Return the [X, Y] coordinate for the center point of the cell that contains the specified text.  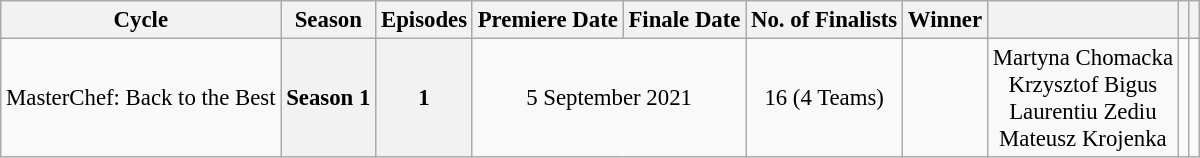
16 (4 Teams) [824, 98]
5 September 2021 [608, 98]
Season 1 [328, 98]
Finale Date [684, 20]
No. of Finalists [824, 20]
MasterChef: Back to the Best [141, 98]
1 [424, 98]
Martyna Chomacka Krzysztof Bigus Laurentiu Zediu Mateusz Krojenka [1082, 98]
Episodes [424, 20]
Premiere Date [548, 20]
Cycle [141, 20]
Winner [946, 20]
Season [328, 20]
